For the text-containing cell, return its midpoint in (X, Y) coordinate format. 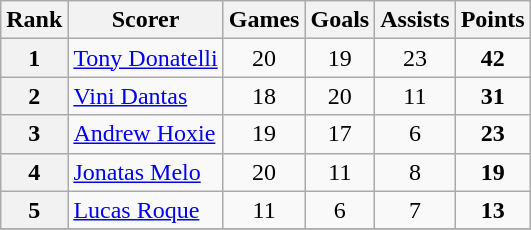
3 (34, 134)
7 (415, 210)
5 (34, 210)
Tony Donatelli (146, 58)
Andrew Hoxie (146, 134)
13 (492, 210)
1 (34, 58)
Rank (34, 20)
Lucas Roque (146, 210)
Assists (415, 20)
4 (34, 172)
31 (492, 96)
42 (492, 58)
Goals (340, 20)
8 (415, 172)
2 (34, 96)
Scorer (146, 20)
Points (492, 20)
Games (264, 20)
Jonatas Melo (146, 172)
17 (340, 134)
Vini Dantas (146, 96)
18 (264, 96)
